For the text-containing cell, return its midpoint in [X, Y] coordinate format. 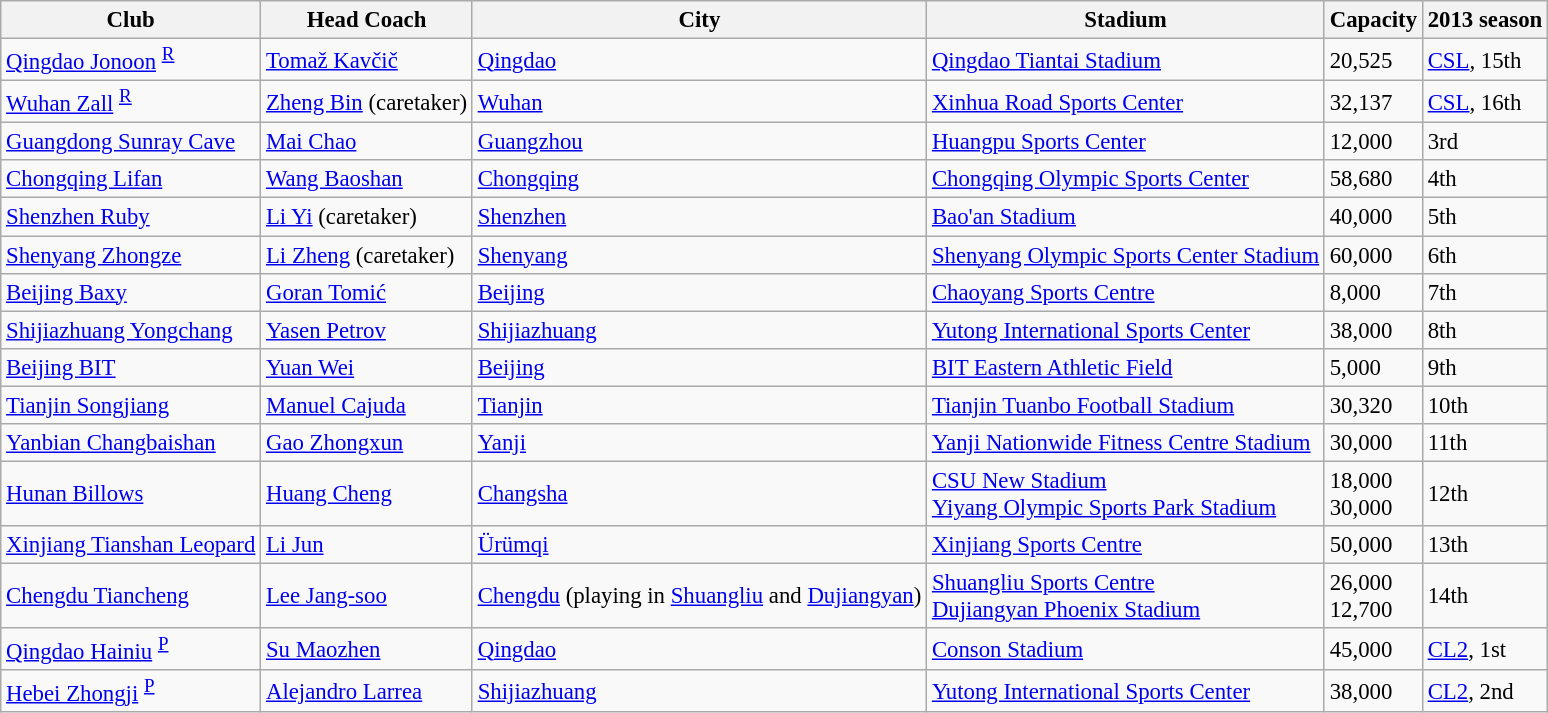
Beijing BIT [131, 367]
45,000 [1373, 649]
Manuel Cajuda [367, 405]
Chongqing [699, 179]
Yasen Petrov [367, 330]
32,137 [1373, 102]
Shuangliu Sports CentreDujiangyan Phoenix Stadium [1126, 596]
Goran Tomić [367, 292]
40,000 [1373, 217]
Ürümqi [699, 545]
Mai Chao [367, 142]
Shijiazhuang Yongchang [131, 330]
50,000 [1373, 545]
CSL, 15th [1484, 60]
Tianjin [699, 405]
2013 season [1484, 20]
Guangzhou [699, 142]
City [699, 20]
12th [1484, 494]
Shenzhen [699, 217]
Shenzhen Ruby [131, 217]
14th [1484, 596]
CSL, 16th [1484, 102]
Alejandro Larrea [367, 691]
Tianjin Songjiang [131, 405]
Yanbian Changbaishan [131, 443]
5,000 [1373, 367]
Zheng Bin (caretaker) [367, 102]
Xinhua Road Sports Center [1126, 102]
Changsha [699, 494]
Guangdong Sunray Cave [131, 142]
Huang Cheng [367, 494]
Tianjin Tuanbo Football Stadium [1126, 405]
9th [1484, 367]
Lee Jang-soo [367, 596]
Yuan Wei [367, 367]
BIT Eastern Athletic Field [1126, 367]
Chengdu Tiancheng [131, 596]
8th [1484, 330]
Qingdao Jonoon R [131, 60]
Wang Baoshan [367, 179]
3rd [1484, 142]
13th [1484, 545]
Qingdao Tiantai Stadium [1126, 60]
10th [1484, 405]
Gao Zhongxun [367, 443]
Li Jun [367, 545]
CL2, 2nd [1484, 691]
Tomaž Kavčič [367, 60]
Huangpu Sports Center [1126, 142]
Shenyang [699, 255]
60,000 [1373, 255]
Club [131, 20]
Chongqing Lifan [131, 179]
Bao'an Stadium [1126, 217]
Hunan Billows [131, 494]
CSU New StadiumYiyang Olympic Sports Park Stadium [1126, 494]
20,525 [1373, 60]
Shenyang Zhongze [131, 255]
Yanji [699, 443]
18,00030,000 [1373, 494]
8,000 [1373, 292]
Chongqing Olympic Sports Center [1126, 179]
Hebei Zhongji P [131, 691]
Capacity [1373, 20]
30,320 [1373, 405]
26,00012,700 [1373, 596]
5th [1484, 217]
Yanji Nationwide Fitness Centre Stadium [1126, 443]
12,000 [1373, 142]
CL2, 1st [1484, 649]
Chaoyang Sports Centre [1126, 292]
Conson Stadium [1126, 649]
58,680 [1373, 179]
Xinjiang Tianshan Leopard [131, 545]
Li Yi (caretaker) [367, 217]
Qingdao Hainiu P [131, 649]
Head Coach [367, 20]
7th [1484, 292]
Xinjiang Sports Centre [1126, 545]
6th [1484, 255]
Li Zheng (caretaker) [367, 255]
Wuhan [699, 102]
Beijing Baxy [131, 292]
Shenyang Olympic Sports Center Stadium [1126, 255]
30,000 [1373, 443]
Su Maozhen [367, 649]
Wuhan Zall R [131, 102]
4th [1484, 179]
Chengdu (playing in Shuangliu and Dujiangyan) [699, 596]
Stadium [1126, 20]
11th [1484, 443]
